From the cell containing the given text, extract its center point as (X, Y) coordinate. 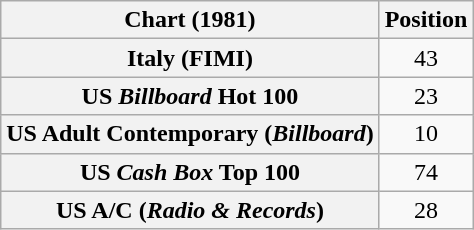
74 (426, 172)
28 (426, 210)
Chart (1981) (190, 20)
US Adult Contemporary (Billboard) (190, 134)
Italy (FIMI) (190, 58)
23 (426, 96)
43 (426, 58)
10 (426, 134)
Position (426, 20)
US Billboard Hot 100 (190, 96)
US Cash Box Top 100 (190, 172)
US A/C (Radio & Records) (190, 210)
